Find where the given text appears and provide that cell's center as [X, Y] coordinate. 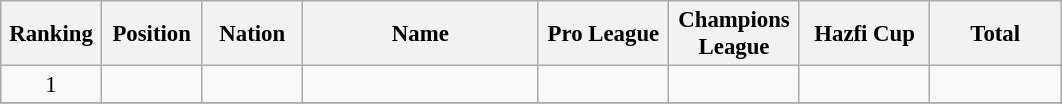
Nation [252, 34]
Total [996, 34]
Pro League [604, 34]
Name [421, 34]
1 [52, 85]
Ranking [52, 34]
Position [152, 34]
Champions League [734, 34]
Hazfi Cup [864, 34]
